For the text-containing cell, return its midpoint in (x, y) coordinate format. 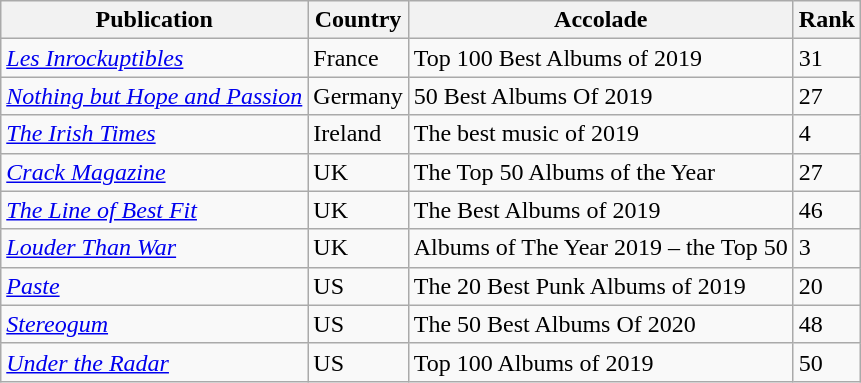
The 50 Best Albums Of 2020 (600, 324)
Accolade (600, 20)
Ireland (358, 134)
Stereogum (154, 324)
Rank (826, 20)
The 20 Best Punk Albums of 2019 (600, 286)
Nothing but Hope and Passion (154, 96)
The Line of Best Fit (154, 210)
Crack Magazine (154, 172)
Louder Than War (154, 248)
3 (826, 248)
Country (358, 20)
46 (826, 210)
The best music of 2019 (600, 134)
20 (826, 286)
France (358, 58)
Germany (358, 96)
50 (826, 362)
Publication (154, 20)
Paste (154, 286)
Under the Radar (154, 362)
50 Best Albums Of 2019 (600, 96)
31 (826, 58)
The Top 50 Albums of the Year (600, 172)
The Best Albums of 2019 (600, 210)
48 (826, 324)
Albums of The Year 2019 – the Top 50 (600, 248)
The Irish Times (154, 134)
Top 100 Best Albums of 2019 (600, 58)
Top 100 Albums of 2019 (600, 362)
4 (826, 134)
Les Inrockuptibles (154, 58)
